Pinpoint the cell where the given text exists, returning its (X, Y) midpoint coordinate. 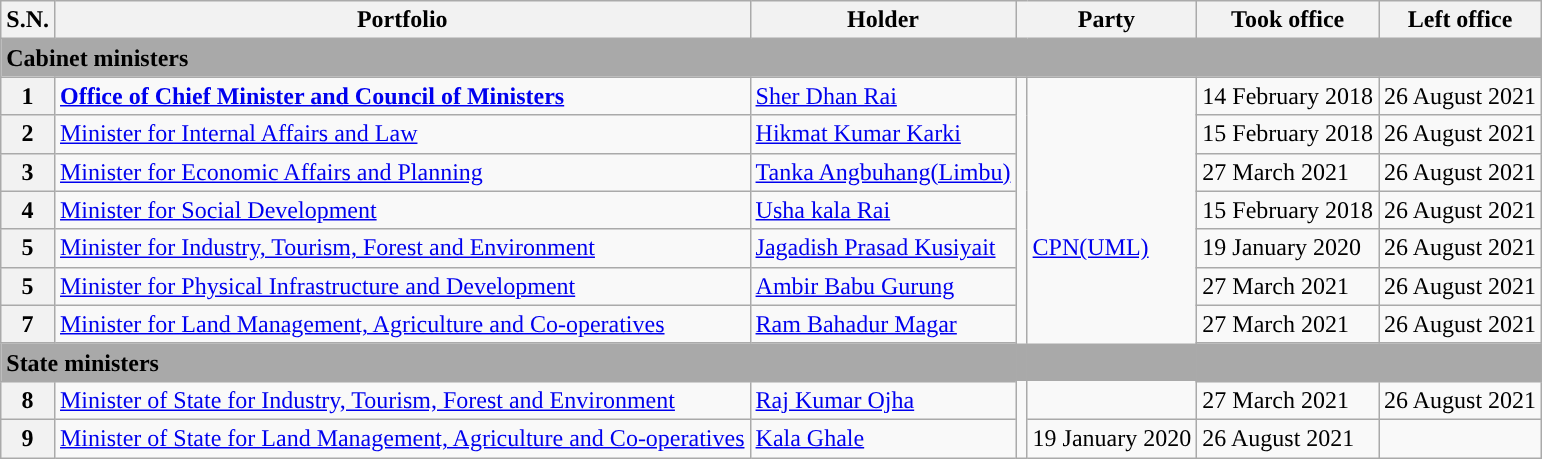
S.N. (28, 20)
8 (28, 400)
4 (28, 210)
Ambir Babu Gurung (883, 286)
Party (1106, 20)
Office of Chief Minister and Council of Ministers (402, 96)
Ram Bahadur Magar (883, 324)
CPN(UML) (1112, 248)
3 (28, 172)
Minister for Physical Infrastructure and Development (402, 286)
Cabinet ministers (772, 58)
Holder (883, 20)
7 (28, 324)
Hikmat Kumar Karki (883, 134)
Minister of State for Industry, Tourism, Forest and Environment (402, 400)
Jagadish Prasad Kusiyait (883, 248)
Sher Dhan Rai (883, 96)
Usha kala Rai (883, 210)
Left office (1460, 20)
Portfolio (402, 20)
Minister for Industry, Tourism, Forest and Environment (402, 248)
Minister for Economic Affairs and Planning (402, 172)
Raj Kumar Ojha (883, 400)
State ministers (772, 362)
Minister for Internal Affairs and Law (402, 134)
Minister for Land Management, Agriculture and Co-operatives (402, 324)
Took office (1288, 20)
Minister for Social Development (402, 210)
14 February 2018 (1288, 96)
1 (28, 96)
9 (28, 438)
Tanka Angbuhang(Limbu) (883, 172)
Minister of State for Land Management, Agriculture and Co-operatives (402, 438)
2 (28, 134)
Kala Ghale (883, 438)
